Identify which cell holds the provided text, then report its [x, y] central coordinate. 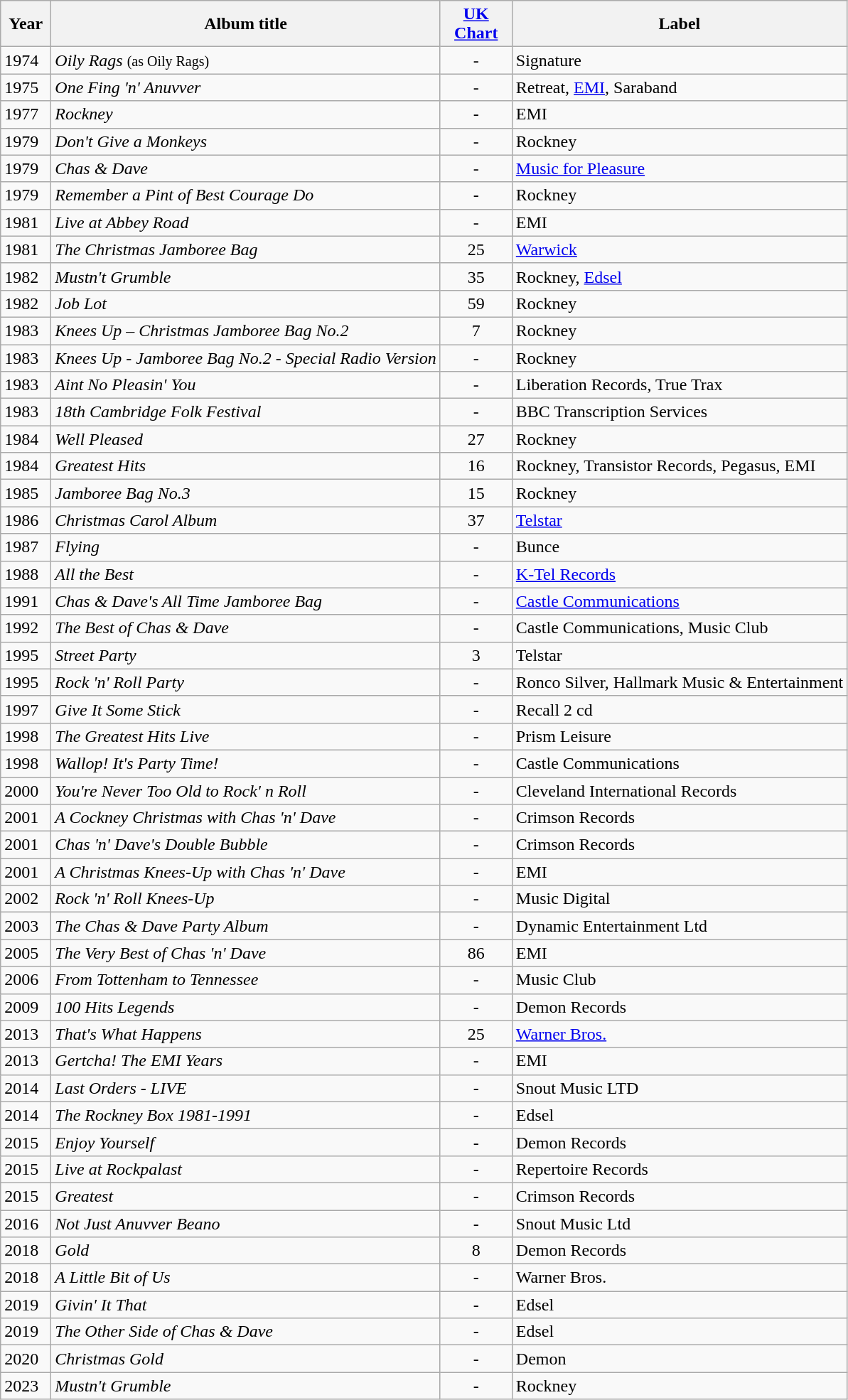
Cleveland International Records [680, 791]
Recall 2 cd [680, 709]
Rockney, Transistor Records, Pegasus, EMI [680, 466]
Music for Pleasure [680, 168]
Not Just Anuvver Beano [246, 1223]
1991 [26, 601]
Flying [246, 547]
2016 [26, 1223]
Give It Some Stick [246, 709]
K-Tel Records [680, 574]
A Little Bit of Us [246, 1278]
86 [476, 953]
The Chas & Dave Party Album [246, 926]
Christmas Gold [246, 1359]
The Rockney Box 1981-1991 [246, 1115]
2023 [26, 1386]
18th Cambridge Folk Festival [246, 412]
Knees Up - Jamboree Bag No.2 - Special Radio Version [246, 357]
59 [476, 303]
1997 [26, 709]
Job Lot [246, 303]
Music Digital [680, 899]
Live at Rockpalast [246, 1169]
Signature [680, 60]
From Tottenham to Tennessee [246, 980]
1977 [26, 114]
7 [476, 330]
Live at Abbey Road [246, 222]
Chas & Dave's All Time Jamboree Bag [246, 601]
Album title [246, 24]
Well Pleased [246, 439]
1992 [26, 628]
Greatest Hits [246, 466]
Chas 'n' Dave's Double Bubble [246, 845]
One Fing 'n' Anuvver [246, 87]
16 [476, 466]
Greatest [246, 1196]
Retreat, EMI, Saraband [680, 87]
Gertcha! The EMI Years [246, 1061]
Demon [680, 1359]
UK Chart [476, 24]
2000 [26, 791]
The Greatest Hits Live [246, 736]
Castle Communications, Music Club [680, 628]
Rock 'n' Roll Party [246, 682]
2009 [26, 1007]
15 [476, 493]
Aint No Pleasin' You [246, 385]
Dynamic Entertainment Ltd [680, 926]
Repertoire Records [680, 1169]
27 [476, 439]
Chas & Dave [246, 168]
A Cockney Christmas with Chas 'n' Dave [246, 818]
1974 [26, 60]
2002 [26, 899]
All the Best [246, 574]
100 Hits Legends [246, 1007]
1987 [26, 547]
Prism Leisure [680, 736]
2005 [26, 953]
Music Club [680, 980]
You're Never Too Old to Rock' n Roll [246, 791]
Snout Music LTD [680, 1088]
Gold [246, 1251]
35 [476, 276]
1975 [26, 87]
1986 [26, 520]
37 [476, 520]
Ronco Silver, Hallmark Music & Entertainment [680, 682]
Givin' It That [246, 1305]
Don't Give a Monkeys [246, 141]
2020 [26, 1359]
Snout Music Ltd [680, 1223]
Label [680, 24]
A Christmas Knees-Up with Chas 'n' Dave [246, 872]
1988 [26, 574]
Wallop! It's Party Time! [246, 763]
Knees Up – Christmas Jamboree Bag No.2 [246, 330]
8 [476, 1251]
Rock 'n' Roll Knees-Up [246, 899]
The Best of Chas & Dave [246, 628]
Last Orders - LIVE [246, 1088]
Street Party [246, 655]
1985 [26, 493]
2003 [26, 926]
The Christmas Jamboree Bag [246, 249]
The Very Best of Chas 'n' Dave [246, 953]
Oily Rags (as Oily Rags) [246, 60]
Bunce [680, 547]
That's What Happens [246, 1034]
The Other Side of Chas & Dave [246, 1332]
BBC Transcription Services [680, 412]
Rockney, Edsel [680, 276]
Christmas Carol Album [246, 520]
Remember a Pint of Best Courage Do [246, 195]
3 [476, 655]
Liberation Records, True Trax [680, 385]
Jamboree Bag No.3 [246, 493]
2006 [26, 980]
Enjoy Yourself [246, 1142]
Warwick [680, 249]
Year [26, 24]
